From the cell containing the given text, extract its center point as (X, Y) coordinate. 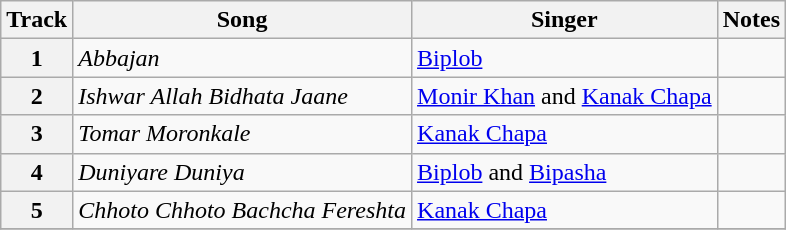
Biplob and Bipasha (565, 172)
5 (37, 210)
Monir Khan and Kanak Chapa (565, 96)
Singer (565, 20)
Track (37, 20)
1 (37, 58)
3 (37, 134)
Chhoto Chhoto Bachcha Fereshta (242, 210)
Ishwar Allah Bidhata Jaane (242, 96)
Duniyare Duniya (242, 172)
4 (37, 172)
2 (37, 96)
Tomar Moronkale (242, 134)
Song (242, 20)
Biplob (565, 58)
Notes (751, 20)
Abbajan (242, 58)
